Determine the [x, y] coordinate at the center of the cell enclosing the given text.  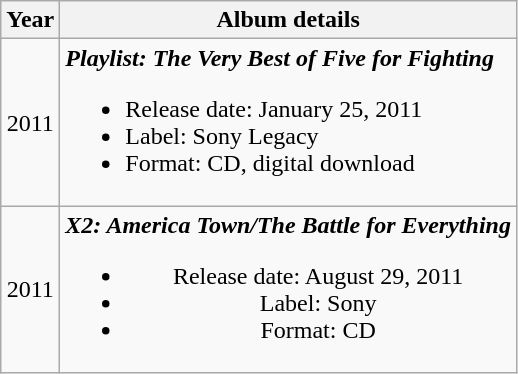
Playlist: The Very Best of Five for FightingRelease date: January 25, 2011Label: Sony LegacyFormat: CD, digital download [288, 122]
Album details [288, 20]
Year [30, 20]
X2: America Town/The Battle for EverythingRelease date: August 29, 2011Label: SonyFormat: CD [288, 290]
